Detect which cell encompasses the target text, then output its [x, y] center coordinate. 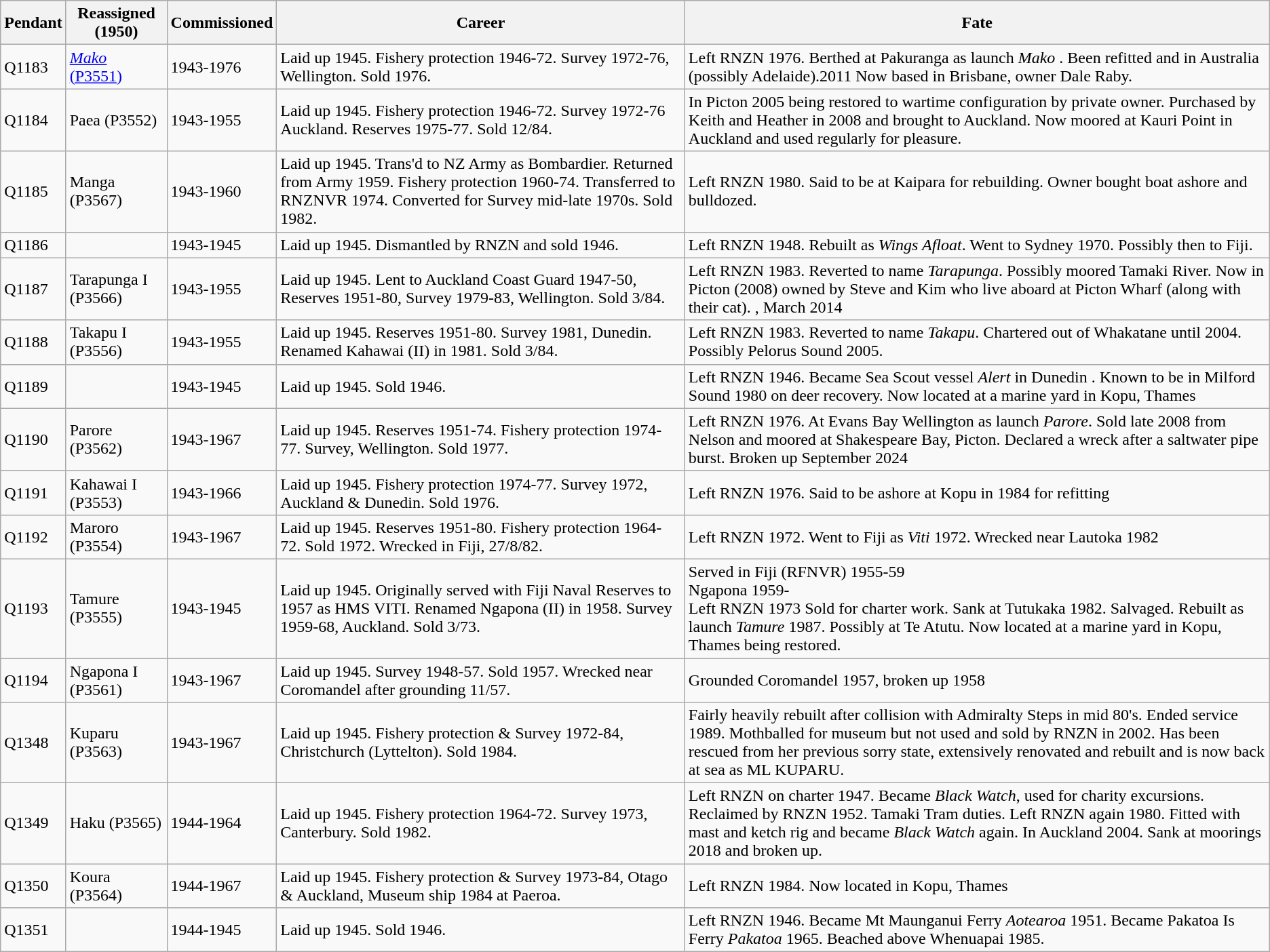
Q1188 [33, 342]
1943-1976 [222, 66]
Laid up 1945. Survey 1948-57. Sold 1957. Wrecked near Coromandel after grounding 11/57. [481, 679]
Q1351 [33, 930]
1944-1964 [222, 823]
Fate [977, 23]
Left RNZN 1946. Became Mt Maunganui Ferry Aotearoa 1951. Became Pakatoa Is Ferry Pakatoa 1965. Beached above Whenuapai 1985. [977, 930]
Tamure (P3555) [117, 608]
Tarapunga I (P3566) [117, 289]
1944-1945 [222, 930]
Q1350 [33, 886]
1943-1966 [222, 492]
Laid up 1945. Lent to Auckland Coast Guard 1947-50, Reserves 1951-80, Survey 1979-83, Wellington. Sold 3/84. [481, 289]
Q1186 [33, 245]
Q1189 [33, 386]
Maroro (P3554) [117, 537]
Laid up 1945. Fishery protection & Survey 1973-84, Otago & Auckland, Museum ship 1984 at Paeroa. [481, 886]
Q1183 [33, 66]
Left RNZN 1948. Rebuilt as Wings Afloat. Went to Sydney 1970. Possibly then to Fiji. [977, 245]
Mako (P3551) [117, 66]
Left RNZN 1983. Reverted to name Takapu. Chartered out of Whakatane until 2004. Possibly Pelorus Sound 2005. [977, 342]
Career [481, 23]
Left RNZN 1980. Said to be at Kaipara for rebuilding. Owner bought boat ashore and bulldozed. [977, 191]
Laid up 1945. Reserves 1951-80. Fishery protection 1964-72. Sold 1972. Wrecked in Fiji, 27/8/82. [481, 537]
Q1348 [33, 743]
Q1190 [33, 439]
Left RNZN 1976. Said to be ashore at Kopu in 1984 for refitting [977, 492]
Q1194 [33, 679]
Laid up 1945. Fishery protection 1964-72. Survey 1973, Canterbury. Sold 1982. [481, 823]
Q1191 [33, 492]
Laid up 1945. Dismantled by RNZN and sold 1946. [481, 245]
1944-1967 [222, 886]
Laid up 1945. Fishery protection 1946-72. Survey 1972-76, Wellington. Sold 1976. [481, 66]
Q1184 [33, 120]
Q1185 [33, 191]
Laid up 1945. Fishery protection 1974-77. Survey 1972, Auckland & Dunedin. Sold 1976. [481, 492]
Q1193 [33, 608]
Laid up 1945. Fishery protection 1946-72. Survey 1972-76 Auckland. Reserves 1975-77. Sold 12/84. [481, 120]
Manga (P3567) [117, 191]
Parore (P3562) [117, 439]
Left RNZN 1972. Went to Fiji as Viti 1972. Wrecked near Lautoka 1982 [977, 537]
Ngapona I (P3561) [117, 679]
Q1192 [33, 537]
Takapu I (P3556) [117, 342]
Left RNZN 1976. Berthed at Pakuranga as launch Mako . Been refitted and in Australia (possibly Adelaide).2011 Now based in Brisbane, owner Dale Raby. [977, 66]
Laid up 1945. Reserves 1951-80. Survey 1981, Dunedin. Renamed Kahawai (II) in 1981. Sold 3/84. [481, 342]
Q1187 [33, 289]
Grounded Coromandel 1957, broken up 1958 [977, 679]
Laid up 1945. Fishery protection & Survey 1972-84, Christchurch (Lyttelton). Sold 1984. [481, 743]
Laid up 1945. Reserves 1951-74. Fishery protection 1974-77. Survey, Wellington. Sold 1977. [481, 439]
Reassigned (1950) [117, 23]
Q1349 [33, 823]
Haku (P3565) [117, 823]
Kuparu (P3563) [117, 743]
Kahawai I (P3553) [117, 492]
Paea (P3552) [117, 120]
Koura (P3564) [117, 886]
Left RNZN 1984. Now located in Kopu, Thames [977, 886]
1943-1960 [222, 191]
Pendant [33, 23]
Commissioned [222, 23]
Laid up 1945. Originally served with Fiji Naval Reserves to 1957 as HMS VITI. Renamed Ngapona (II) in 1958. Survey 1959-68, Auckland. Sold 3/73. [481, 608]
